Return the (X, Y) coordinate for the center point of the cell that contains the specified text.  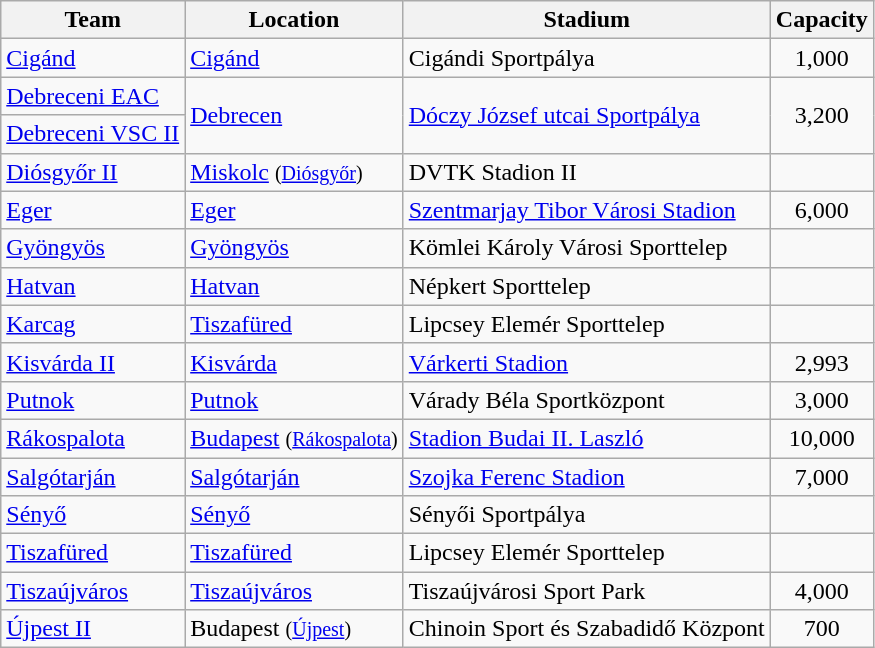
Kömlei Károly Városi Sporttelep (586, 248)
4,000 (822, 591)
1,000 (822, 58)
Stadium (586, 20)
Kisvárda (294, 362)
700 (822, 629)
Chinoin Sport és Szabadidő Központ (586, 629)
Location (294, 20)
3,000 (822, 400)
Kisvárda II (93, 362)
Capacity (822, 20)
Tiszaújvárosi Sport Park (586, 591)
Dóczy József utcai Sportpálya (586, 115)
Karcag (93, 324)
Debreceni EAC (93, 96)
Népkert Sporttelep (586, 286)
Várady Béla Sportközpont (586, 400)
Debreceni VSC II (93, 134)
Szentmarjay Tibor Városi Stadion (586, 210)
Rákospalota (93, 438)
7,000 (822, 477)
Sényői Sportpálya (586, 515)
Várkerti Stadion (586, 362)
Budapest (Rákospalota) (294, 438)
10,000 (822, 438)
Újpest II (93, 629)
Stadion Budai II. Laszló (586, 438)
Cigándi Sportpálya (586, 58)
Budapest (Újpest) (294, 629)
Miskolc (Diósgyőr) (294, 172)
Szojka Ferenc Stadion (586, 477)
Debrecen (294, 115)
DVTK Stadion II (586, 172)
2,993 (822, 362)
6,000 (822, 210)
Team (93, 20)
3,200 (822, 115)
Diósgyőr II (93, 172)
